Provide the [X, Y] coordinate of the cell's center where the given text is located.  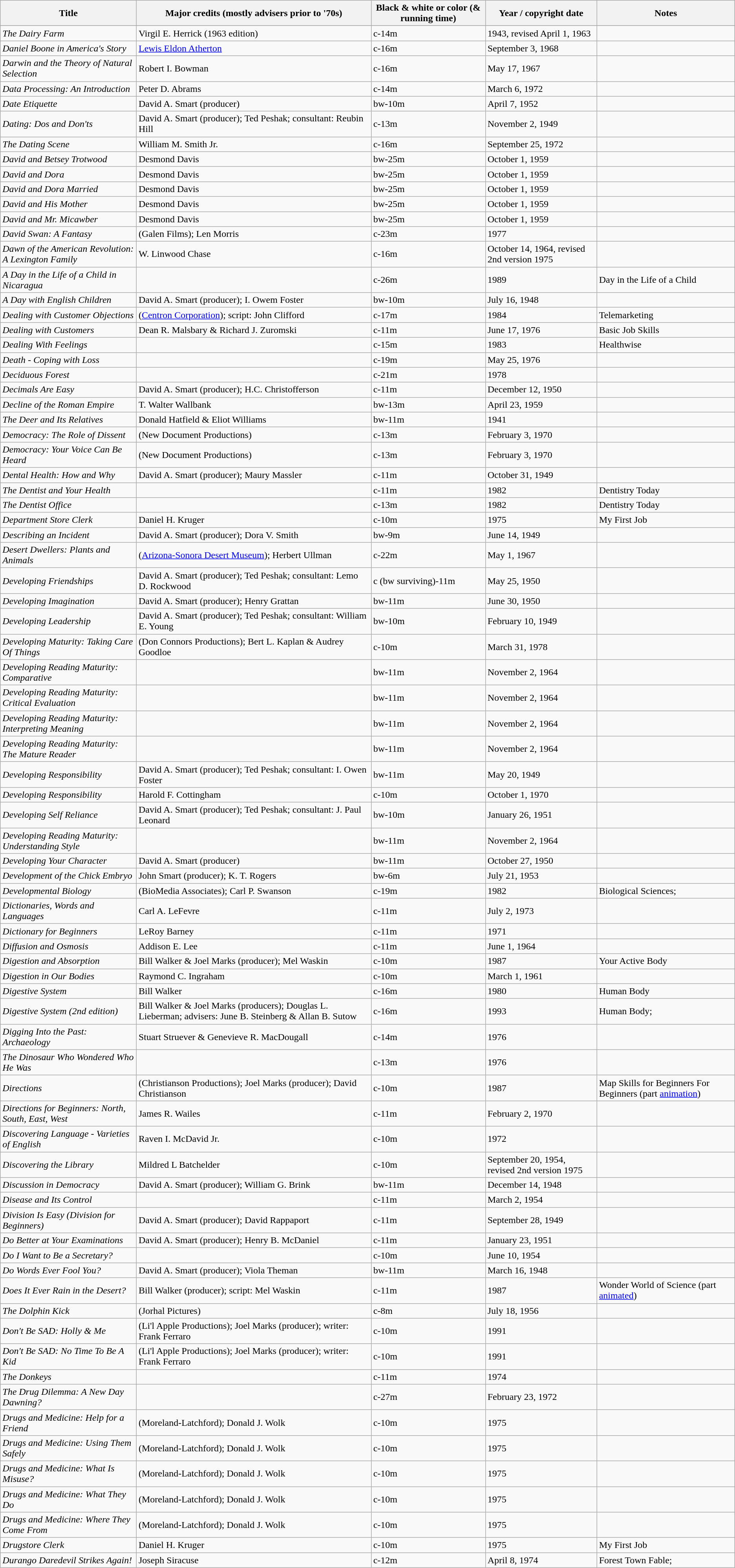
April 23, 1959 [541, 405]
Darwin and the Theory of Natural Selection [68, 68]
David A. Smart (producer); H.C. Christofferson [254, 390]
John Smart (producer); K. T. Rogers [254, 876]
David and Mr. Micawber [68, 219]
Digestion and Absorption [68, 961]
Notes [666, 13]
The Donkeys [68, 1377]
Death - Coping with Loss [68, 360]
1993 [541, 1011]
David A. Smart (producer); Dora V. Smith [254, 535]
Developing Friendships [68, 581]
c-23m [428, 234]
David A. Smart (producer); I. Owem Foster [254, 300]
Stuart Struever & Genevieve R. MacDougall [254, 1037]
Drugs and Medicine: Using Them Safely [68, 1448]
David A. Smart (producer); Maury Massler [254, 475]
Healthwise [666, 345]
Dental Health: How and Why [68, 475]
Harold F. Cottingham [254, 795]
Donald Hatfield & Eliot Williams [254, 419]
William M. Smith Jr. [254, 144]
c-21m [428, 375]
Decline of the Roman Empire [68, 405]
June 1, 1964 [541, 946]
(Christianson Productions); Joel Marks (producer); David Christianson [254, 1088]
The Dinosaur Who Wondered Who He Was [68, 1062]
c-22m [428, 555]
Raven I. McDavid Jr. [254, 1139]
February 2, 1970 [541, 1113]
The Dairy Farm [68, 33]
c (bw surviving)-11m [428, 581]
bw-6m [428, 876]
1989 [541, 280]
December 14, 1948 [541, 1185]
May 20, 1949 [541, 775]
Discussion in Democracy [68, 1185]
The Dentist and Your Health [68, 490]
Developing Reading Maturity: Interpreting Meaning [68, 724]
March 2, 1954 [541, 1200]
Data Processing: An Introduction [68, 89]
December 12, 1950 [541, 390]
David Swan: A Fantasy [68, 234]
1971 [541, 931]
The Dolphin Kick [68, 1311]
1978 [541, 375]
Basic Job Skills [666, 330]
Bill Walker (producer); script: Mel Waskin [254, 1291]
Human Body [666, 991]
May 25, 1950 [541, 581]
Don't Be SAD: No Time To Be A Kid [68, 1357]
Development of the Chick Embryo [68, 876]
Developing Reading Maturity: Understanding Style [68, 841]
1972 [541, 1139]
David and Dora Married [68, 189]
(Centron Corporation); script: John Clifford [254, 315]
April 8, 1974 [541, 1560]
Daniel Boone in America's Story [68, 48]
David A. Smart (producer); David Rappaport [254, 1220]
Dawn of the American Revolution: A Lexington Family [68, 255]
September 20, 1954, revised 2nd version 1975 [541, 1164]
The Dating Scene [68, 144]
1983 [541, 345]
c-8m [428, 1311]
(Galen Films); Len Morris [254, 234]
The Dentist Office [68, 505]
June 10, 1954 [541, 1255]
The Deer and Its Relatives [68, 419]
Dealing with Customer Objections [68, 315]
Year / copyright date [541, 13]
David A. Smart (producer); Henry B. McDaniel [254, 1240]
Developing Your Character [68, 861]
February 10, 1949 [541, 621]
Peter D. Abrams [254, 89]
Drugs and Medicine: Where They Come From [68, 1525]
Division Is Easy (Division for Beginners) [68, 1220]
Digging Into the Past: Archaeology [68, 1037]
March 1, 1961 [541, 976]
David and His Mother [68, 204]
Do Better at Your Examinations [68, 1240]
July 18, 1956 [541, 1311]
July 21, 1953 [541, 876]
Does It Ever Rain in the Desert? [68, 1291]
David and Betsey Trotwood [68, 159]
(Arizona-Sonora Desert Museum); Herbert Ullman [254, 555]
c-27m [428, 1397]
Developing Self Reliance [68, 815]
A Day with English Children [68, 300]
1977 [541, 234]
February 23, 1972 [541, 1397]
Directions for Beginners: North, South, East, West [68, 1113]
May 1, 1967 [541, 555]
Drugstore Clerk [68, 1545]
c-17m [428, 315]
September 3, 1968 [541, 48]
Don't Be SAD: Holly & Me [68, 1331]
Telemarketing [666, 315]
Black & white or color (& running time) [428, 13]
Developing Imagination [68, 601]
Dealing With Feelings [68, 345]
Developing Reading Maturity: The Mature Reader [68, 749]
October 14, 1964, revised 2nd version 1975 [541, 255]
Department Store Clerk [68, 520]
Directions [68, 1088]
Developing Maturity: Taking Care Of Things [68, 647]
c-12m [428, 1560]
A Day in the Life of a Child in Nicaragua [68, 280]
Biological Sciences; [666, 891]
1941 [541, 419]
March 31, 1978 [541, 647]
Developmental Biology [68, 891]
Developing Leadership [68, 621]
LeRoy Barney [254, 931]
Discovering the Library [68, 1164]
June 17, 1976 [541, 330]
Map Skills for Beginners For Beginners (part animation) [666, 1088]
Wonder World of Science (part animated) [666, 1291]
David A. Smart (producer); Ted Peshak; consultant: Lemo D. Rockwood [254, 581]
Raymond C. Ingraham [254, 976]
June 30, 1950 [541, 601]
c-26m [428, 280]
May 17, 1967 [541, 68]
Democracy: The Role of Dissent [68, 434]
T. Walter Wallbank [254, 405]
Robert I. Bowman [254, 68]
Digestive System [68, 991]
David A. Smart (producer); Ted Peshak; consultant: I. Owen Foster [254, 775]
Lewis Eldon Atherton [254, 48]
July 16, 1948 [541, 300]
Do I Want to Be a Secretary? [68, 1255]
Your Active Body [666, 961]
Deciduous Forest [68, 375]
Democracy: Your Voice Can Be Heard [68, 455]
Mildred L Batchelder [254, 1164]
May 25, 1976 [541, 360]
Addison E. Lee [254, 946]
David and Dora [68, 174]
(Jorhal Pictures) [254, 1311]
David A. Smart (producer); Henry Grattan [254, 601]
April 7, 1952 [541, 104]
(BioMedia Associates); Carl P. Swanson [254, 891]
Title [68, 13]
bw-9m [428, 535]
November 2, 1949 [541, 124]
Durango Daredevil Strikes Again! [68, 1560]
Carl A. LeFevre [254, 911]
David A. Smart (producer); Ted Peshak; consultant: J. Paul Leonard [254, 815]
Digestive System (2nd edition) [68, 1011]
Bill Walker & Joel Marks (producers); Douglas L. Lieberman; advisers: June B. Steinberg & Allan B. Sutow [254, 1011]
Developing Reading Maturity: Comparative [68, 672]
Dating: Dos and Don'ts [68, 124]
Diffusion and Osmosis [68, 946]
Discovering Language - Varieties of English [68, 1139]
September 25, 1972 [541, 144]
bw-13m [428, 405]
Dictionary for Beginners [68, 931]
Do Words Ever Fool You? [68, 1270]
Bill Walker [254, 991]
Drugs and Medicine: What Is Misuse? [68, 1474]
Day in the Life of a Child [666, 280]
1984 [541, 315]
Digestion in Our Bodies [68, 976]
Dealing with Customers [68, 330]
David A. Smart (producer); Ted Peshak; consultant: William E. Young [254, 621]
Dean R. Malsbary & Richard J. Zuromski [254, 330]
W. Linwood Chase [254, 255]
David A. Smart (producer); Ted Peshak; consultant: Reubin Hill [254, 124]
March 6, 1972 [541, 89]
(Don Connors Productions); Bert L. Kaplan & Audrey Goodloe [254, 647]
September 28, 1949 [541, 1220]
Bill Walker & Joel Marks (producer); Mel Waskin [254, 961]
The Drug Dilemma: A New Day Dawning? [68, 1397]
James R. Wailes [254, 1113]
January 26, 1951 [541, 815]
Desert Dwellers: Plants and Animals [68, 555]
Drugs and Medicine: Help for a Friend [68, 1423]
1974 [541, 1377]
March 16, 1948 [541, 1270]
Dictionaries, Words and Languages [68, 911]
1980 [541, 991]
Major credits (mostly advisers prior to '70s) [254, 13]
1943, revised April 1, 1963 [541, 33]
Forest Town Fable; [666, 1560]
January 23, 1951 [541, 1240]
David A. Smart (producer); William G. Brink [254, 1185]
c-15m [428, 345]
Human Body; [666, 1011]
Drugs and Medicine: What They Do [68, 1499]
October 31, 1949 [541, 475]
October 1, 1970 [541, 795]
July 2, 1973 [541, 911]
October 27, 1950 [541, 861]
Developing Reading Maturity: Critical Evaluation [68, 698]
Disease and Its Control [68, 1200]
Describing an Incident [68, 535]
Joseph Siracuse [254, 1560]
David A. Smart (producer); Viola Theman [254, 1270]
Decimals Are Easy [68, 390]
Date Etiquette [68, 104]
June 14, 1949 [541, 535]
Virgil E. Herrick (1963 edition) [254, 33]
